Capture the cell that displays the provided text and extract its [x, y] central coordinate. 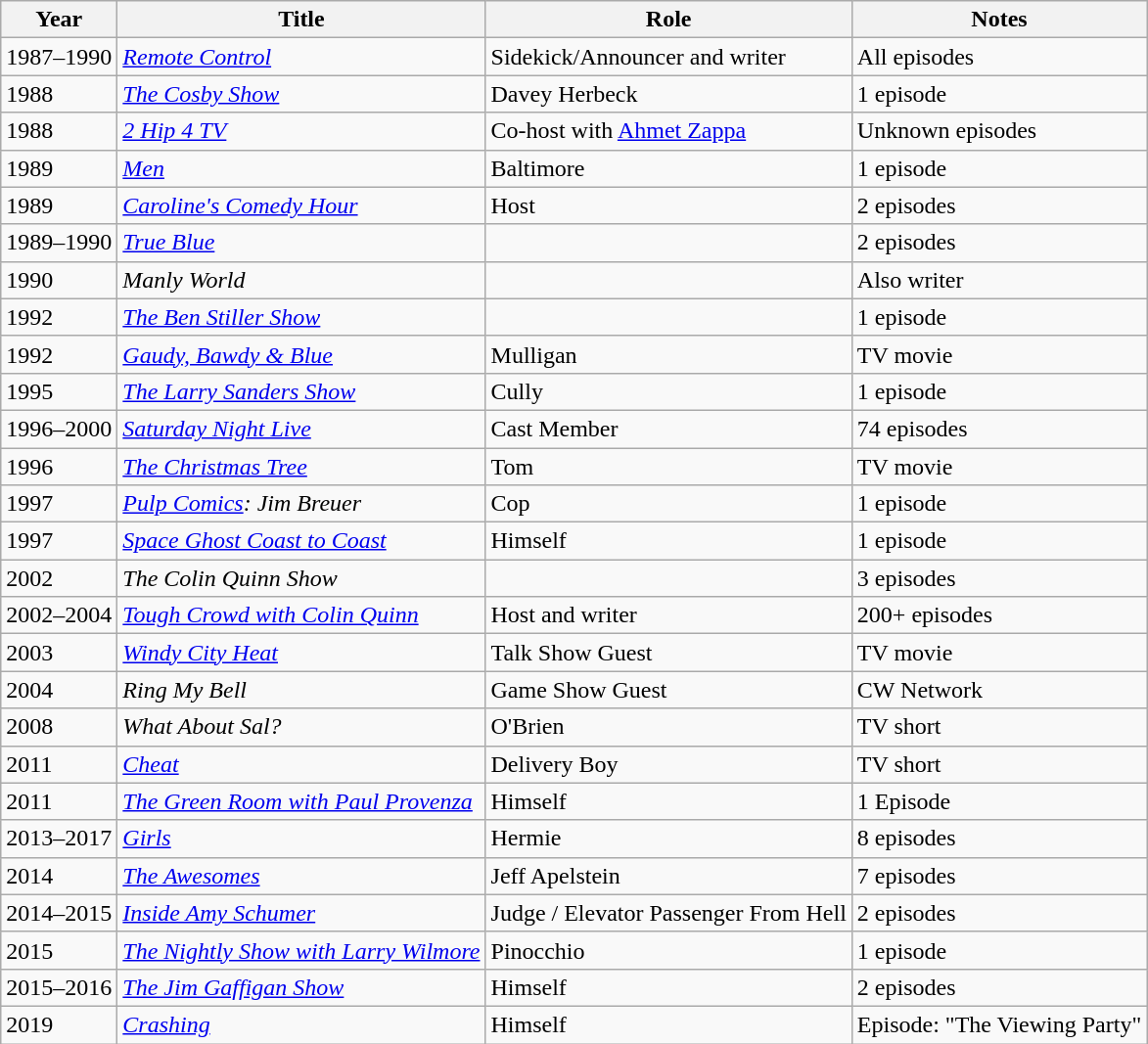
Tough Crowd with Colin Quinn [301, 615]
Year [59, 20]
Title [301, 20]
Baltimore [668, 168]
The Cosby Show [301, 94]
The Green Room with Paul Provenza [301, 801]
Manly World [301, 280]
Tom [668, 467]
O'Brien [668, 727]
Co-host with Ahmet Zappa [668, 131]
The Colin Quinn Show [301, 578]
Unknown episodes [998, 131]
Cast Member [668, 429]
What About Sal? [301, 727]
74 episodes [998, 429]
Talk Show Guest [668, 653]
Crashing [301, 1024]
Gaudy, Bawdy & Blue [301, 354]
All episodes [998, 57]
Cop [668, 504]
1989–1990 [59, 243]
2015–2016 [59, 987]
1 Episode [998, 801]
Pulp Comics: Jim Breuer [301, 504]
The Awesomes [301, 876]
Girls [301, 839]
Host [668, 205]
Space Ghost Coast to Coast [301, 541]
Cheat [301, 764]
2002 [59, 578]
Saturday Night Live [301, 429]
Also writer [998, 280]
2014–2015 [59, 913]
Hermie [668, 839]
1990 [59, 280]
True Blue [301, 243]
Game Show Guest [668, 690]
Remote Control [301, 57]
2014 [59, 876]
Davey Herbeck [668, 94]
7 episodes [998, 876]
Episode: "The Viewing Party" [998, 1024]
1996 [59, 467]
2004 [59, 690]
Role [668, 20]
Jeff Apelstein [668, 876]
Mulligan [668, 354]
2003 [59, 653]
2019 [59, 1024]
Sidekick/Announcer and writer [668, 57]
Men [301, 168]
Delivery Boy [668, 764]
2015 [59, 950]
Notes [998, 20]
Caroline's Comedy Hour [301, 205]
The Jim Gaffigan Show [301, 987]
Host and writer [668, 615]
2013–2017 [59, 839]
2008 [59, 727]
The Larry Sanders Show [301, 391]
The Christmas Tree [301, 467]
3 episodes [998, 578]
Cully [668, 391]
Judge / Elevator Passenger From Hell [668, 913]
CW Network [998, 690]
1995 [59, 391]
1987–1990 [59, 57]
Windy City Heat [301, 653]
8 episodes [998, 839]
1996–2000 [59, 429]
Ring My Bell [301, 690]
The Ben Stiller Show [301, 317]
200+ episodes [998, 615]
Inside Amy Schumer [301, 913]
Pinocchio [668, 950]
2002–2004 [59, 615]
The Nightly Show with Larry Wilmore [301, 950]
2 Hip 4 TV [301, 131]
